Provide the (X, Y) coordinate of the cell's center where the given text is located.  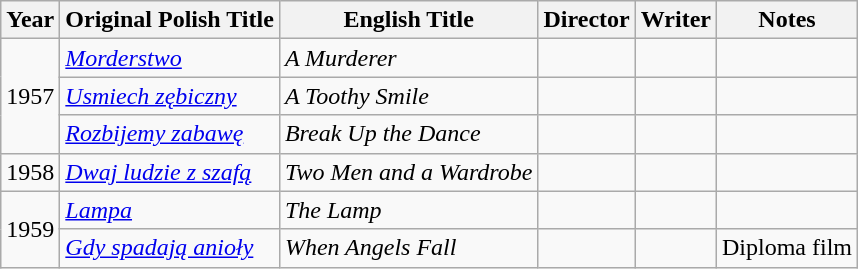
Original Polish Title (170, 20)
Usmiech zębiczny (170, 96)
1958 (30, 172)
A Toothy Smile (408, 96)
When Angels Fall (408, 248)
Year (30, 20)
Rozbijemy zabawę (170, 134)
Dwaj ludzie z szafą (170, 172)
Notes (786, 20)
Morderstwo (170, 58)
Break Up the Dance (408, 134)
Writer (676, 20)
1957 (30, 96)
Diploma film (786, 248)
Gdy spadają anioły (170, 248)
Two Men and a Wardrobe (408, 172)
English Title (408, 20)
A Murderer (408, 58)
Director (586, 20)
Lampa (170, 210)
1959 (30, 229)
The Lamp (408, 210)
